Provide the [x, y] coordinate of the cell's center where the given text is located.  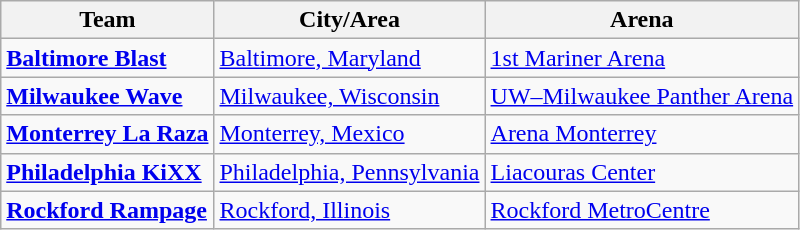
Rockford, Illinois [350, 210]
Arena [642, 20]
1st Mariner Arena [642, 58]
Monterrey, Mexico [350, 134]
Liacouras Center [642, 172]
City/Area [350, 20]
Milwaukee, Wisconsin [350, 96]
Baltimore, Maryland [350, 58]
Arena Monterrey [642, 134]
UW–Milwaukee Panther Arena [642, 96]
Milwaukee Wave [108, 96]
Baltimore Blast [108, 58]
Philadelphia KiXX [108, 172]
Rockford Rampage [108, 210]
Monterrey La Raza [108, 134]
Rockford MetroCentre [642, 210]
Philadelphia, Pennsylvania [350, 172]
Team [108, 20]
